For the text-containing cell, return its midpoint in [x, y] coordinate format. 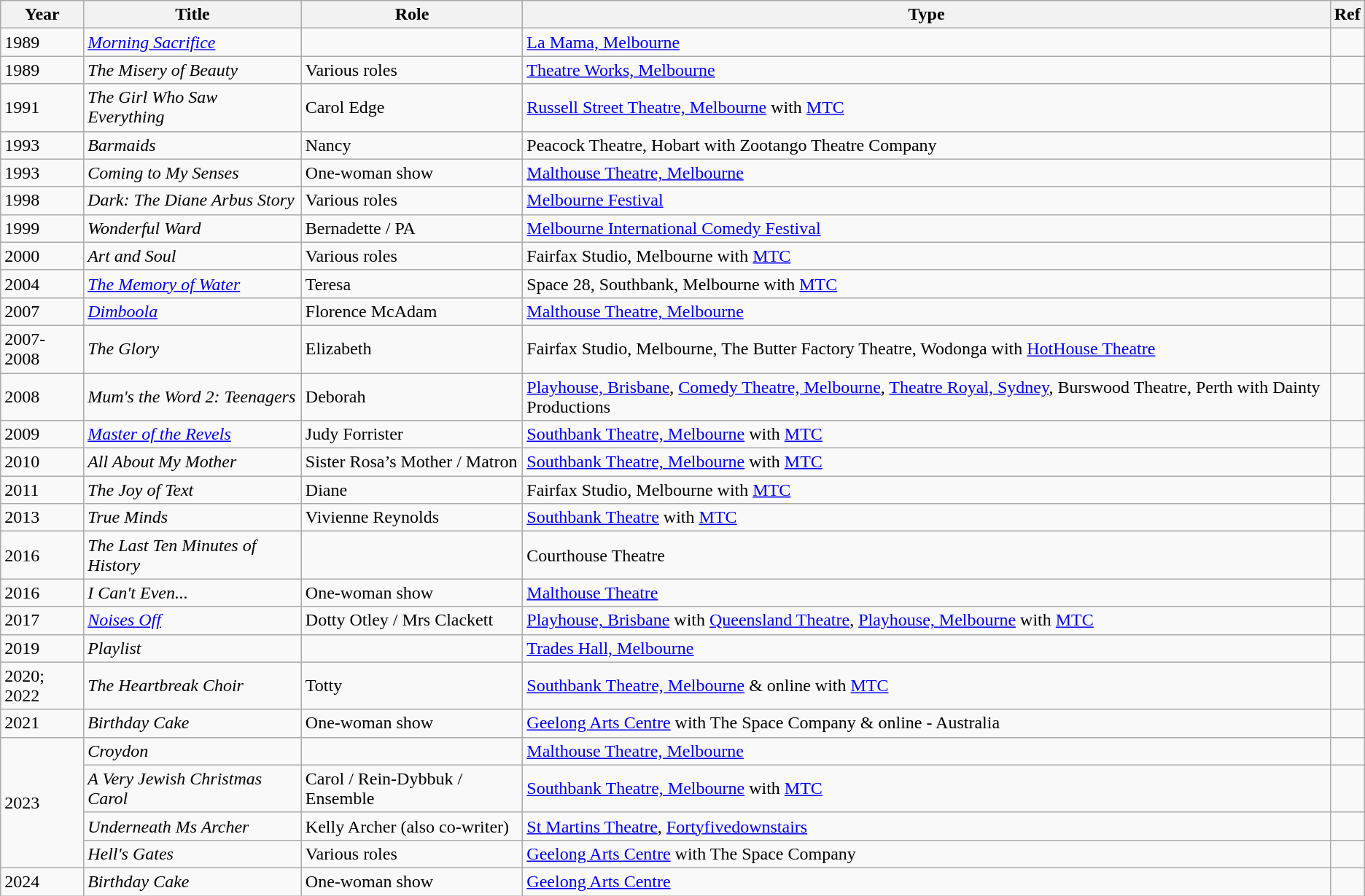
Playlist [192, 648]
Melbourne Festival [926, 200]
The Misery of Beauty [192, 70]
The Glory [192, 348]
Bernadette / PA [412, 228]
Fairfax Studio, Melbourne, The Butter Factory Theatre, Wodonga with HotHouse Theatre [926, 348]
1991 [42, 108]
Role [412, 15]
True Minds [192, 518]
Totty [412, 685]
The Heartbreak Choir [192, 685]
Theatre Works, Melbourne [926, 70]
Carol Edge [412, 108]
2004 [42, 284]
Dotty Otley / Mrs Clackett [412, 620]
St Martins Theatre, Fortyfivedownstairs [926, 826]
1999 [42, 228]
The Girl Who Saw Everything [192, 108]
2019 [42, 648]
Courthouse Theatre [926, 556]
2013 [42, 518]
Playhouse, Brisbane, Comedy Theatre, Melbourne, Theatre Royal, Sydney, Burswood Theatre, Perth with Dainty Productions [926, 397]
2009 [42, 435]
Elizabeth [412, 348]
Geelong Arts Centre [926, 881]
Carol / Rein-Dybbuk / Ensemble [412, 789]
Year [42, 15]
Russell Street Theatre, Melbourne with MTC [926, 108]
Teresa [412, 284]
Peacock Theatre, Hobart with Zootango Theatre Company [926, 145]
Wonderful Ward [192, 228]
Mum's the Word 2: Teenagers [192, 397]
Nancy [412, 145]
Southbank Theatre with MTC [926, 518]
I Can't Even... [192, 593]
Southbank Theatre, Melbourne & online with MTC [926, 685]
Barmaids [192, 145]
Diane [412, 490]
Ref [1347, 15]
Geelong Arts Centre with The Space Company & online - Australia [926, 723]
Judy Forrister [412, 435]
Title [192, 15]
Underneath Ms Archer [192, 826]
Dark: The Diane Arbus Story [192, 200]
2010 [42, 462]
1998 [42, 200]
Type [926, 15]
2011 [42, 490]
2017 [42, 620]
Kelly Archer (also co-writer) [412, 826]
Coming to My Senses [192, 173]
Croydon [192, 751]
2021 [42, 723]
2024 [42, 881]
Space 28, Southbank, Melbourne with MTC [926, 284]
Deborah [412, 397]
A Very Jewish Christmas Carol [192, 789]
Vivienne Reynolds [412, 518]
Art and Soul [192, 256]
La Mama, Melbourne [926, 42]
Master of the Revels [192, 435]
2007-2008 [42, 348]
Melbourne International Comedy Festival [926, 228]
2023 [42, 802]
Malthouse Theatre [926, 593]
2007 [42, 311]
Playhouse, Brisbane with Queensland Theatre, Playhouse, Melbourne with MTC [926, 620]
Geelong Arts Centre with The Space Company [926, 854]
Hell's Gates [192, 854]
Trades Hall, Melbourne [926, 648]
The Memory of Water [192, 284]
Morning Sacrifice [192, 42]
Noises Off [192, 620]
2008 [42, 397]
All About My Mother [192, 462]
2000 [42, 256]
The Last Ten Minutes of History [192, 556]
2020; 2022 [42, 685]
The Joy of Text [192, 490]
Dimboola [192, 311]
Sister Rosa’s Mother / Matron [412, 462]
Florence McAdam [412, 311]
